From the cell containing the given text, extract its center point as [x, y] coordinate. 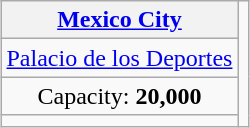
Capacity: 20,000 [120, 96]
Mexico City [120, 20]
Palacio de los Deportes [120, 58]
